Return (x, y) of the center of cell containing provided text 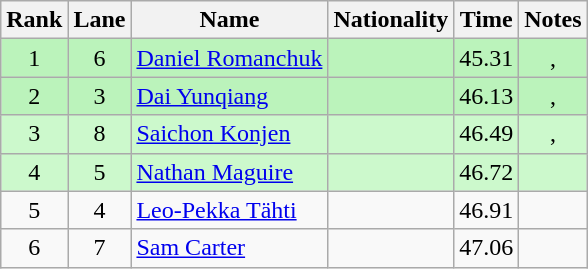
Nationality (391, 20)
7 (100, 248)
Daniel Romanchuk (230, 58)
2 (34, 96)
Time (486, 20)
46.91 (486, 210)
Leo-Pekka Tähti (230, 210)
Dai Yunqiang (230, 96)
1 (34, 58)
45.31 (486, 58)
Saichon Konjen (230, 134)
47.06 (486, 248)
8 (100, 134)
Sam Carter (230, 248)
Name (230, 20)
Lane (100, 20)
Notes (553, 20)
Rank (34, 20)
46.72 (486, 172)
46.13 (486, 96)
Nathan Maguire (230, 172)
46.49 (486, 134)
